Extract the (x, y) coordinate from the center of the cell holding the provided text.  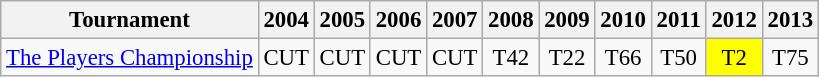
2013 (790, 20)
T22 (567, 58)
2010 (623, 20)
2005 (342, 20)
2008 (511, 20)
2006 (398, 20)
2011 (678, 20)
2004 (286, 20)
Tournament (130, 20)
2009 (567, 20)
T50 (678, 58)
2012 (734, 20)
2007 (455, 20)
T66 (623, 58)
The Players Championship (130, 58)
T75 (790, 58)
T42 (511, 58)
T2 (734, 58)
